Pinpoint the cell where the given text exists, returning its [x, y] midpoint coordinate. 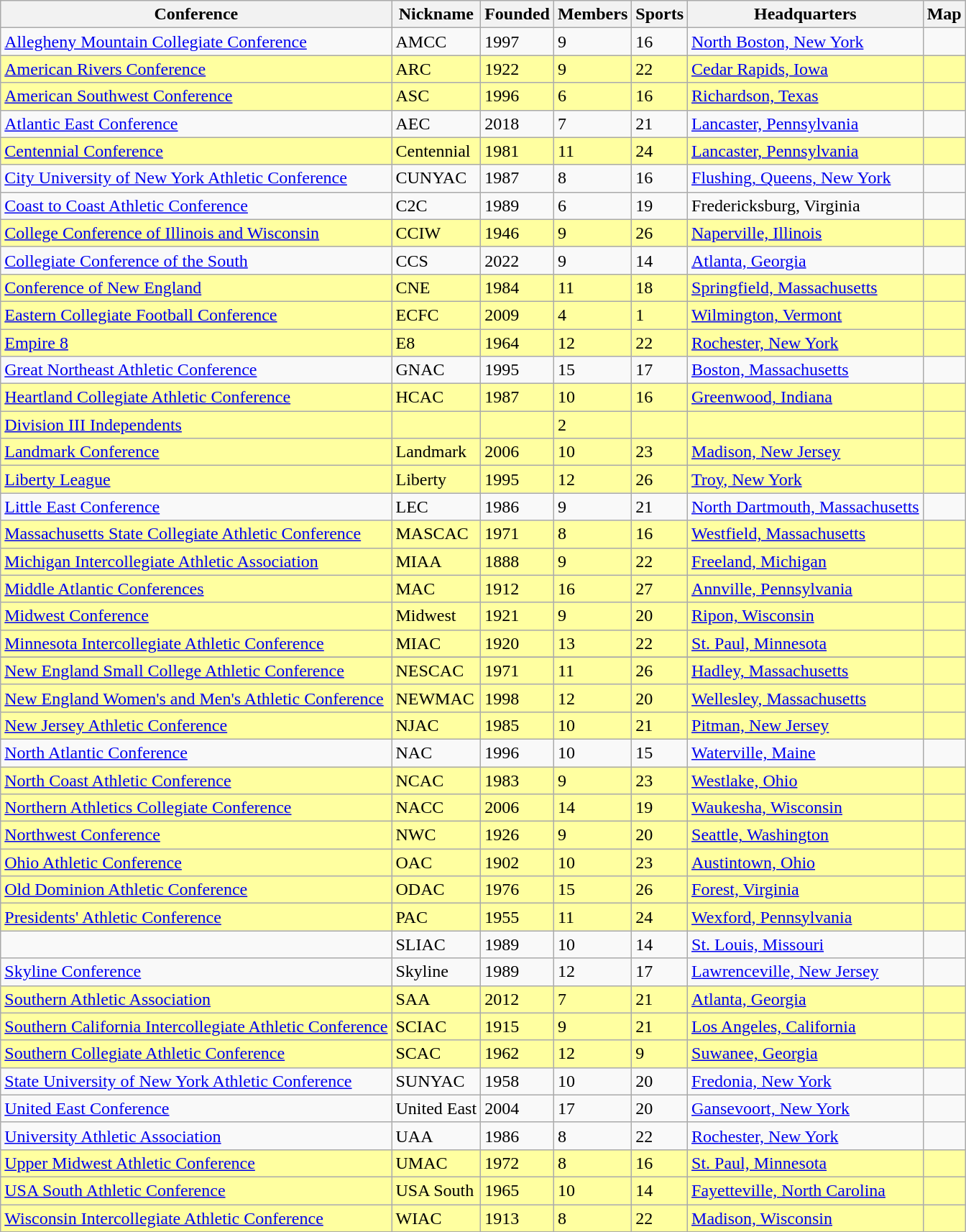
2022 [517, 260]
NCAC [436, 780]
Centennial Conference [196, 151]
New Jersey Athletic Conference [196, 725]
GNAC [436, 370]
SUNYAC [436, 1081]
MAC [436, 589]
NWC [436, 835]
Lawrenceville, New Jersey [806, 972]
1913 [517, 1218]
Great Northeast Athletic Conference [196, 370]
1955 [517, 917]
Nickname [436, 14]
HCAC [436, 397]
Cedar Rapids, Iowa [806, 69]
Madison, Wisconsin [806, 1218]
Gansevoort, New York [806, 1108]
Conference [196, 14]
Westlake, Ohio [806, 780]
PAC [436, 917]
ARC [436, 69]
1981 [517, 151]
Annville, Pennsylvania [806, 589]
USA South Athletic Conference [196, 1190]
1902 [517, 863]
Ohio Athletic Conference [196, 863]
13 [592, 643]
Suwanee, Georgia [806, 1054]
USA South [436, 1190]
1983 [517, 780]
NAC [436, 753]
Skyline [436, 972]
2012 [517, 999]
St. Louis, Missouri [806, 944]
Headquarters [806, 14]
Northwest Conference [196, 835]
Atlantic East Conference [196, 124]
United East [436, 1108]
Liberty [436, 479]
State University of New York Athletic Conference [196, 1081]
Minnesota Intercollegiate Athletic Conference [196, 643]
1888 [517, 561]
North Atlantic Conference [196, 753]
Austintown, Ohio [806, 863]
SCIAC [436, 1026]
1912 [517, 589]
27 [660, 589]
ECFC [436, 315]
1962 [517, 1054]
1926 [517, 835]
MIAC [436, 643]
Wellesley, Massachusetts [806, 698]
United East Conference [196, 1108]
UAA [436, 1136]
Sports [660, 14]
Presidents' Athletic Conference [196, 917]
OAC [436, 863]
North Coast Athletic Conference [196, 780]
C2C [436, 206]
Division III Independents [196, 425]
Forest, Virginia [806, 890]
Allegheny Mountain Collegiate Conference [196, 42]
American Southwest Conference [196, 96]
College Conference of Illinois and Wisconsin [196, 233]
Old Dominion Athletic Conference [196, 890]
E8 [436, 343]
NEWMAC [436, 698]
UMAC [436, 1163]
Collegiate Conference of the South [196, 260]
1984 [517, 288]
Northern Athletics Collegiate Conference [196, 808]
New England Small College Athletic Conference [196, 671]
Ripon, Wisconsin [806, 616]
LEC [436, 507]
1958 [517, 1081]
Founded [517, 14]
Map [944, 14]
Landmark Conference [196, 452]
Middle Atlantic Conferences [196, 589]
NACC [436, 808]
1976 [517, 890]
Empire 8 [196, 343]
Hadley, Massachusetts [806, 671]
2004 [517, 1108]
Southern California Intercollegiate Athletic Conference [196, 1026]
Southern Collegiate Athletic Conference [196, 1054]
Los Angeles, California [806, 1026]
1921 [517, 616]
Wexford, Pennsylvania [806, 917]
Pitman, New Jersey [806, 725]
New England Women's and Men's Athletic Conference [196, 698]
Heartland Collegiate Athletic Conference [196, 397]
Troy, New York [806, 479]
Springfield, Massachusetts [806, 288]
Flushing, Queens, New York [806, 178]
Wisconsin Intercollegiate Athletic Conference [196, 1218]
City University of New York Athletic Conference [196, 178]
Southern Athletic Association [196, 999]
Upper Midwest Athletic Conference [196, 1163]
1972 [517, 1163]
Waukesha, Wisconsin [806, 808]
Eastern Collegiate Football Conference [196, 315]
NESCAC [436, 671]
2 [592, 425]
North Dartmouth, Massachusetts [806, 507]
Massachusetts State Collegiate Athletic Conference [196, 534]
AMCC [436, 42]
Centennial [436, 151]
Fredonia, New York [806, 1081]
Madison, New Jersey [806, 452]
Liberty League [196, 479]
1 [660, 315]
American Rivers Conference [196, 69]
1965 [517, 1190]
1946 [517, 233]
1997 [517, 42]
Landmark [436, 452]
ODAC [436, 890]
1985 [517, 725]
Members [592, 14]
Greenwood, Indiana [806, 397]
1922 [517, 69]
1920 [517, 643]
2009 [517, 315]
Naperville, Illinois [806, 233]
Boston, Massachusetts [806, 370]
Wilmington, Vermont [806, 315]
18 [660, 288]
NJAC [436, 725]
Richardson, Texas [806, 96]
CCIW [436, 233]
Conference of New England [196, 288]
CCS [436, 260]
MIAA [436, 561]
Midwest Conference [196, 616]
MASCAC [436, 534]
Fayetteville, North Carolina [806, 1190]
SCAC [436, 1054]
North Boston, New York [806, 42]
Little East Conference [196, 507]
University Athletic Association [196, 1136]
Skyline Conference [196, 972]
Freeland, Michigan [806, 561]
1915 [517, 1026]
1964 [517, 343]
Seattle, Washington [806, 835]
AEC [436, 124]
Fredericksburg, Virginia [806, 206]
SAA [436, 999]
Coast to Coast Athletic Conference [196, 206]
Midwest [436, 616]
Michigan Intercollegiate Athletic Association [196, 561]
ASC [436, 96]
CUNYAC [436, 178]
SLIAC [436, 944]
WIAC [436, 1218]
1998 [517, 698]
4 [592, 315]
Waterville, Maine [806, 753]
Westfield, Massachusetts [806, 534]
CNE [436, 288]
2018 [517, 124]
